Locate the cell with the specified text and output its (X, Y) center coordinate. 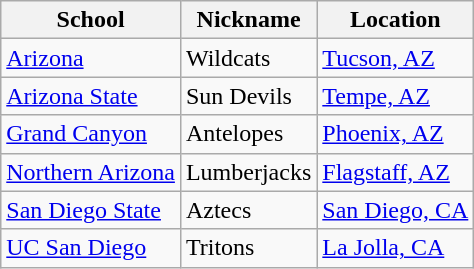
Tritons (248, 248)
Phoenix, AZ (396, 134)
Nickname (248, 20)
Sun Devils (248, 96)
San Diego State (91, 210)
Lumberjacks (248, 172)
Tempe, AZ (396, 96)
Grand Canyon (91, 134)
School (91, 20)
Northern Arizona (91, 172)
UC San Diego (91, 248)
Wildcats (248, 58)
Location (396, 20)
San Diego, CA (396, 210)
Aztecs (248, 210)
Tucson, AZ (396, 58)
Arizona State (91, 96)
La Jolla, CA (396, 248)
Arizona (91, 58)
Antelopes (248, 134)
Flagstaff, AZ (396, 172)
